Return the [x, y] coordinate for the center point of the cell that contains the specified text.  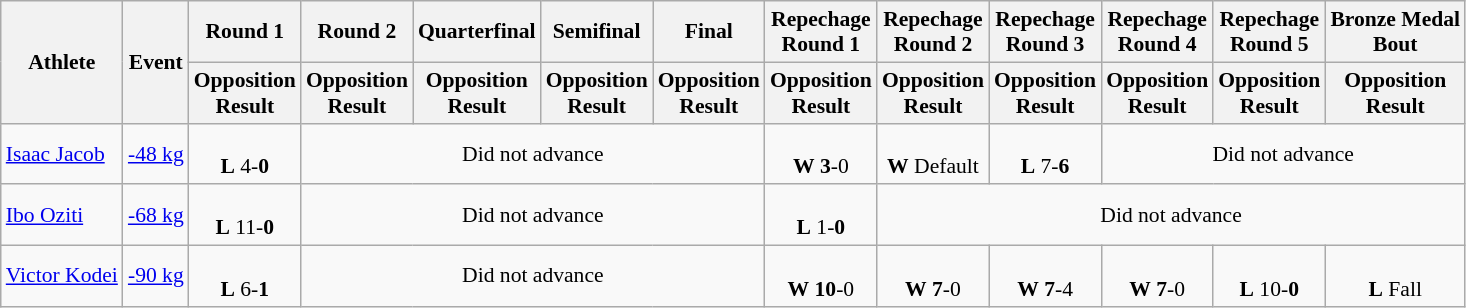
Semifinal [597, 32]
RepechageRound 2 [933, 32]
L 11-0 [245, 216]
Round 1 [245, 32]
L 10-0 [1269, 276]
W 7-4 [1045, 276]
Event [156, 62]
L 4-0 [245, 154]
Isaac Jacob [62, 154]
Victor Kodei [62, 276]
RepechageRound 3 [1045, 32]
Athlete [62, 62]
Ibo Oziti [62, 216]
-68 kg [156, 216]
-90 kg [156, 276]
RepechageRound 1 [821, 32]
L 1-0 [821, 216]
RepechageRound 5 [1269, 32]
Bronze MedalBout [1395, 32]
RepechageRound 4 [1157, 32]
-48 kg [156, 154]
L Fall [1395, 276]
W 10-0 [821, 276]
Final [709, 32]
W Default [933, 154]
L 6-1 [245, 276]
Quarterfinal [477, 32]
W 3-0 [821, 154]
Round 2 [357, 32]
L 7-6 [1045, 154]
